Locate the cell with the specified text and output its [x, y] center coordinate. 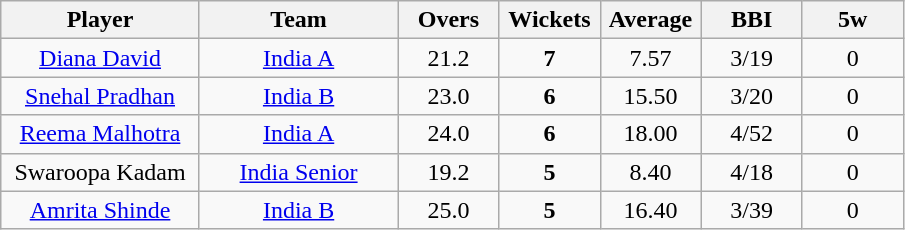
Amrita Shinde [100, 210]
Swaroopa Kadam [100, 172]
18.00 [650, 134]
Reema Malhotra [100, 134]
Player [100, 20]
3/20 [752, 96]
3/19 [752, 58]
15.50 [650, 96]
4/18 [752, 172]
India Senior [298, 172]
5w [852, 20]
Wickets [550, 20]
Average [650, 20]
3/39 [752, 210]
16.40 [650, 210]
7.57 [650, 58]
23.0 [448, 96]
Team [298, 20]
4/52 [752, 134]
Overs [448, 20]
BBI [752, 20]
Diana David [100, 58]
24.0 [448, 134]
Snehal Pradhan [100, 96]
8.40 [650, 172]
25.0 [448, 210]
7 [550, 58]
19.2 [448, 172]
21.2 [448, 58]
